Output the [x, y] coordinate of the center of the cell containing the given text.  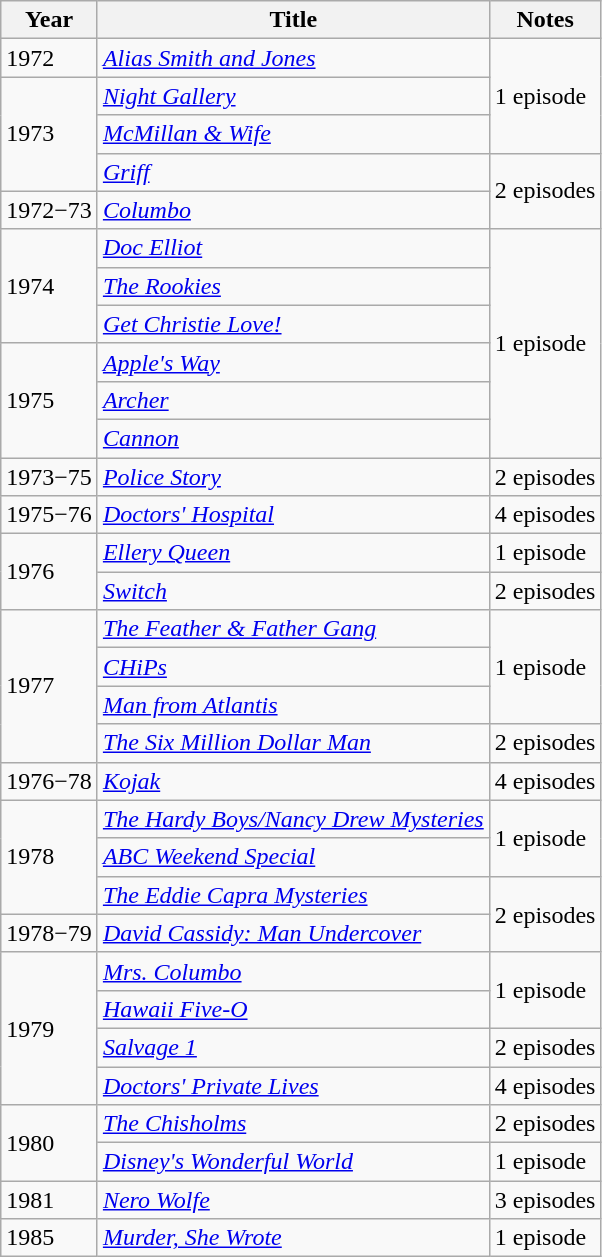
Mrs. Columbo [293, 971]
Night Gallery [293, 96]
1975−76 [50, 515]
Salvage 1 [293, 1047]
1978 [50, 857]
1974 [50, 286]
1972−73 [50, 210]
1978−79 [50, 933]
1980 [50, 1143]
ABC Weekend Special [293, 857]
Columbo [293, 210]
The Hardy Boys/Nancy Drew Mysteries [293, 819]
The Chisholms [293, 1124]
1976−78 [50, 781]
Year [50, 20]
Switch [293, 591]
1972 [50, 58]
1976 [50, 572]
1981 [50, 1200]
Griff [293, 172]
The Feather & Father Gang [293, 629]
Nero Wolfe [293, 1200]
Man from Atlantis [293, 705]
1973−75 [50, 477]
1975 [50, 400]
McMillan & Wife [293, 134]
Apple's Way [293, 362]
Get Christie Love! [293, 324]
1973 [50, 134]
Ellery Queen [293, 553]
Archer [293, 400]
Doctors' Hospital [293, 515]
The Eddie Capra Mysteries [293, 895]
Notes [545, 20]
David Cassidy: Man Undercover [293, 933]
Doc Elliot [293, 248]
Kojak [293, 781]
3 episodes [545, 1200]
CHiPs [293, 667]
1979 [50, 1028]
The Rookies [293, 286]
1985 [50, 1238]
Title [293, 20]
Doctors' Private Lives [293, 1085]
Police Story [293, 477]
The Six Million Dollar Man [293, 743]
Disney's Wonderful World [293, 1162]
Hawaii Five-O [293, 1009]
1977 [50, 686]
Cannon [293, 438]
Alias Smith and Jones [293, 58]
Murder, She Wrote [293, 1238]
